Return the (X, Y) coordinate for the center point of the cell that contains the specified text.  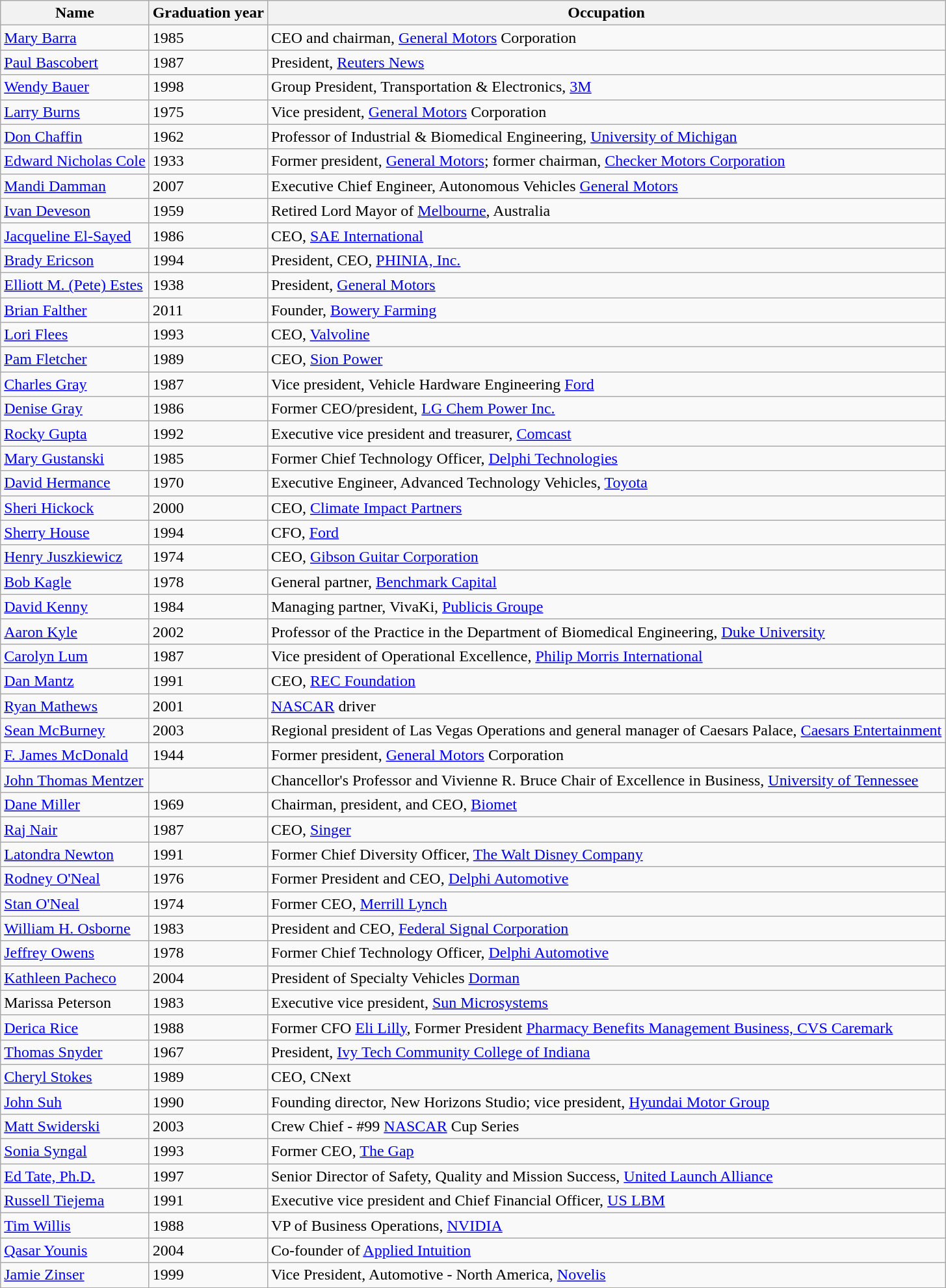
Retired Lord Mayor of Melbourne, Australia (606, 211)
Mary Barra (75, 38)
Elliott M. (Pete) Estes (75, 285)
Dan Mantz (75, 681)
Former president, General Motors Corporation (606, 756)
Bob Kagle (75, 582)
Russell Tiejema (75, 1201)
Regional president of Las Vegas Operations and general manager of Caesars Palace, Caesars Entertainment (606, 731)
Ed Tate, Ph.D. (75, 1176)
Group President, Transportation & Electronics, 3M (606, 87)
Pam Fletcher (75, 360)
Marissa Peterson (75, 1003)
1970 (208, 483)
Kathleen Pacheco (75, 978)
1990 (208, 1102)
1969 (208, 805)
Rocky Gupta (75, 434)
Former Chief Diversity Officer, The Walt Disney Company (606, 854)
President, Reuters News (606, 62)
CEO, SAE International (606, 235)
NASCAR driver (606, 705)
Graduation year (208, 13)
CEO, Gibson Guitar Corporation (606, 557)
Former CEO/president, LG Chem Power Inc. (606, 409)
2011 (208, 310)
Jeffrey Owens (75, 953)
Aaron Kyle (75, 631)
CFO, Ford (606, 532)
1976 (208, 879)
VP of Business Operations, NVIDIA (606, 1226)
Co-founder of Applied Intuition (606, 1250)
1959 (208, 211)
Former president, General Motors; former chairman, Checker Motors Corporation (606, 161)
Rodney O'Neal (75, 879)
Former CEO, Merrill Lynch (606, 904)
Sheri Hickock (75, 508)
Founder, Bowery Farming (606, 310)
Brady Ericson (75, 260)
CEO, Climate Impact Partners (606, 508)
1944 (208, 756)
President, CEO, PHINIA, Inc. (606, 260)
Occupation (606, 13)
Former Chief Technology Officer, Delphi Automotive (606, 953)
Former CEO, The Gap (606, 1151)
Mary Gustanski (75, 458)
Stan O'Neal (75, 904)
1998 (208, 87)
Ryan Mathews (75, 705)
Sean McBurney (75, 731)
1962 (208, 137)
Executive Engineer, Advanced Technology Vehicles, Toyota (606, 483)
CEO and chairman, General Motors Corporation (606, 38)
Wendy Bauer (75, 87)
Sherry House (75, 532)
1992 (208, 434)
Executive vice president and Chief Financial Officer, US LBM (606, 1201)
Edward Nicholas Cole (75, 161)
Derica Rice (75, 1027)
Brian Falther (75, 310)
Vice president of Operational Excellence, Philip Morris International (606, 656)
Chairman, president, and CEO, Biomet (606, 805)
Senior Director of Safety, Quality and Mission Success, United Launch Alliance (606, 1176)
Chancellor's Professor and Vivienne R. Bruce Chair of Excellence in Business, University of Tennessee (606, 780)
Henry Juszkiewicz (75, 557)
Latondra Newton (75, 854)
John Thomas Mentzer (75, 780)
Crew Chief - #99 NASCAR Cup Series (606, 1127)
CEO, Singer (606, 830)
2007 (208, 186)
Former President and CEO, Delphi Automotive (606, 879)
President, General Motors (606, 285)
David Hermance (75, 483)
Executive vice president, Sun Microsystems (606, 1003)
CEO, Valvoline (606, 335)
President, Ivy Tech Community College of Indiana (606, 1052)
CEO, CNext (606, 1077)
Thomas Snyder (75, 1052)
Tim Willis (75, 1226)
John Suh (75, 1102)
Denise Gray (75, 409)
Charles Gray (75, 384)
Former CFO Eli Lilly, Former President Pharmacy Benefits Management Business, CVS Caremark (606, 1027)
CEO, REC Foundation (606, 681)
1984 (208, 607)
Ivan Deveson (75, 211)
Professor of the Practice in the Department of Biomedical Engineering, Duke University (606, 631)
Paul Bascobert (75, 62)
Qasar Younis (75, 1250)
1999 (208, 1275)
Carolyn Lum (75, 656)
Jamie Zinser (75, 1275)
President and CEO, Federal Signal Corporation (606, 928)
Managing partner, VivaKi, Publicis Groupe (606, 607)
Executive vice president and treasurer, Comcast (606, 434)
President of Specialty Vehicles Dorman (606, 978)
2000 (208, 508)
Founding director, New Horizons Studio; vice president, Hyundai Motor Group (606, 1102)
Sonia Syngal (75, 1151)
Vice president, Vehicle Hardware Engineering Ford (606, 384)
Professor of Industrial & Biomedical Engineering, University of Michigan (606, 137)
2002 (208, 631)
Matt Swiderski (75, 1127)
Jacqueline El-Sayed (75, 235)
2001 (208, 705)
1975 (208, 112)
Vice President, Automotive - North America, Novelis (606, 1275)
Vice president, General Motors Corporation (606, 112)
Executive Chief Engineer, Autonomous Vehicles General Motors (606, 186)
Name (75, 13)
Cheryl Stokes (75, 1077)
Mandi Damman (75, 186)
Don Chaffin (75, 137)
F. James McDonald (75, 756)
1938 (208, 285)
Larry Burns (75, 112)
Raj Nair (75, 830)
William H. Osborne (75, 928)
General partner, Benchmark Capital (606, 582)
David Kenny (75, 607)
Former Chief Technology Officer, Delphi Technologies (606, 458)
1967 (208, 1052)
Lori Flees (75, 335)
Dane Miller (75, 805)
CEO, Sion Power (606, 360)
1997 (208, 1176)
1933 (208, 161)
